Search for the cell housing the specified text and yield its (x, y) center coordinate. 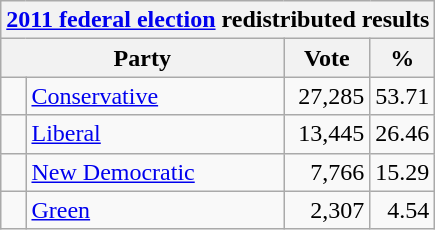
13,445 (327, 134)
53.71 (402, 96)
Party (142, 58)
Green (155, 210)
Liberal (155, 134)
15.29 (402, 172)
2,307 (327, 210)
% (402, 58)
Vote (327, 58)
New Democratic (155, 172)
2011 federal election redistributed results (218, 20)
Conservative (155, 96)
26.46 (402, 134)
27,285 (327, 96)
4.54 (402, 210)
7,766 (327, 172)
